Search for the cell housing the specified text and yield its [x, y] center coordinate. 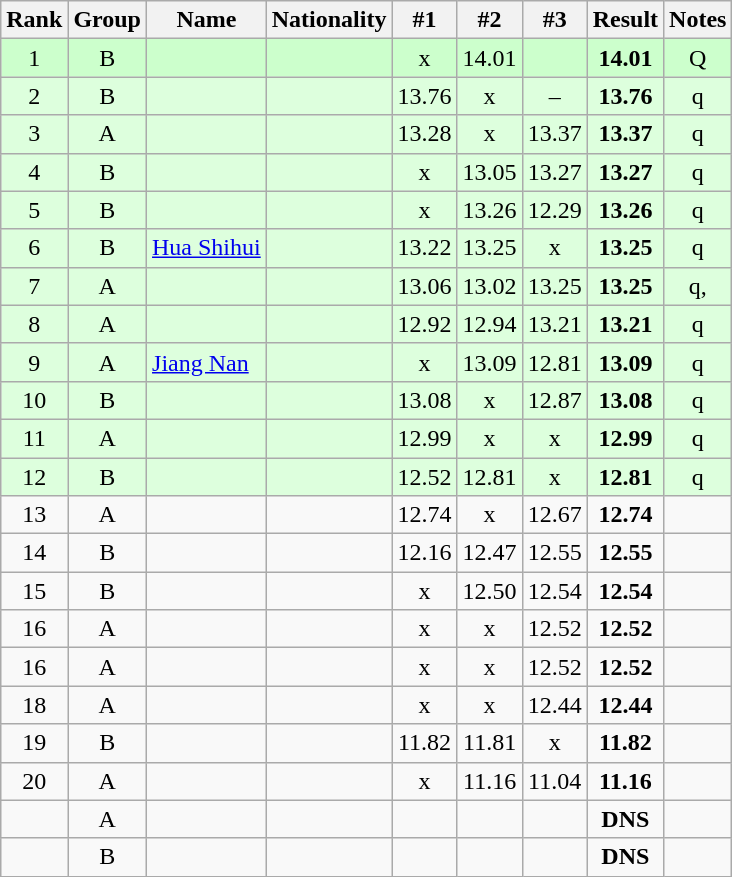
13.22 [424, 248]
12.67 [554, 515]
4 [34, 172]
12.16 [424, 553]
Jiang Nan [207, 362]
#2 [490, 20]
2 [34, 96]
Name [207, 20]
11.81 [490, 743]
Hua Shihui [207, 248]
Nationality [329, 20]
Result [625, 20]
12.47 [490, 553]
3 [34, 134]
#3 [554, 20]
– [554, 96]
12.29 [554, 210]
12.50 [490, 591]
18 [34, 705]
11.04 [554, 781]
q, [698, 286]
Notes [698, 20]
Q [698, 58]
12.94 [490, 324]
13 [34, 515]
19 [34, 743]
13.06 [424, 286]
10 [34, 400]
12 [34, 477]
7 [34, 286]
13.28 [424, 134]
14 [34, 553]
20 [34, 781]
8 [34, 324]
#1 [424, 20]
11 [34, 438]
15 [34, 591]
12.87 [554, 400]
Rank [34, 20]
13.05 [490, 172]
9 [34, 362]
13.02 [490, 286]
Group [108, 20]
12.92 [424, 324]
1 [34, 58]
5 [34, 210]
6 [34, 248]
